Detect which cell encompasses the target text, then output its [x, y] center coordinate. 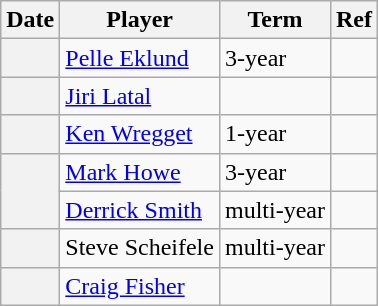
Player [140, 20]
Ken Wregget [140, 134]
Mark Howe [140, 172]
1-year [274, 134]
Pelle Eklund [140, 58]
Date [30, 20]
Craig Fisher [140, 286]
Term [274, 20]
Derrick Smith [140, 210]
Steve Scheifele [140, 248]
Jiri Latal [140, 96]
Ref [354, 20]
